Output the (X, Y) coordinate of the center of the cell containing the given text.  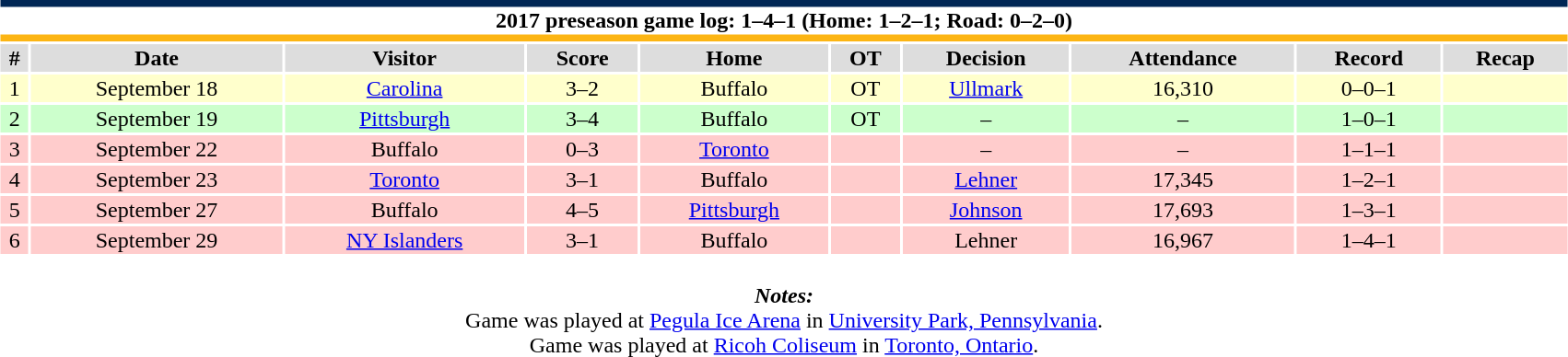
September 23 (157, 179)
0–0–1 (1369, 88)
1 (15, 88)
Carolina (404, 88)
September 19 (157, 119)
17,345 (1183, 179)
3–4 (582, 119)
September 18 (157, 88)
1–0–1 (1369, 119)
Date (157, 58)
Ullmark (986, 88)
1–3–1 (1369, 210)
4–5 (582, 210)
5 (15, 210)
Attendance (1183, 58)
Score (582, 58)
Record (1369, 58)
2 (15, 119)
3–2 (582, 88)
6 (15, 240)
0–3 (582, 149)
16,967 (1183, 240)
1–1–1 (1369, 149)
17,693 (1183, 210)
NY Islanders (404, 240)
4 (15, 179)
Home (733, 58)
September 27 (157, 210)
Recap (1505, 58)
1–4–1 (1369, 240)
3 (15, 149)
September 29 (157, 240)
Visitor (404, 58)
16,310 (1183, 88)
Johnson (986, 210)
September 22 (157, 149)
# (15, 58)
1–2–1 (1369, 179)
2017 preseason game log: 1–4–1 (Home: 1–2–1; Road: 0–2–0) (784, 20)
Decision (986, 58)
